Determine the [X, Y] coordinate at the center of the cell enclosing the given text.  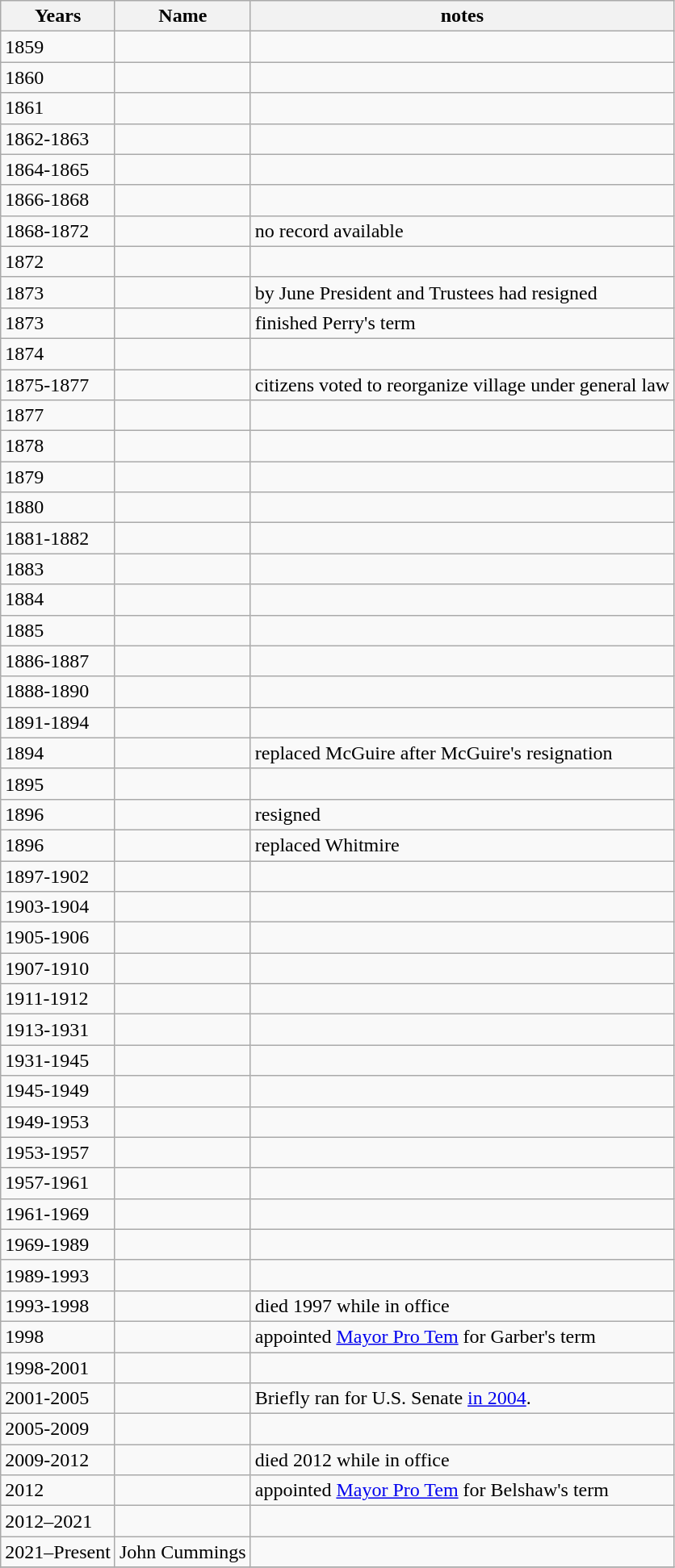
1993-1998 [58, 1306]
Name [182, 16]
2001-2005 [58, 1399]
replaced Whitmire [462, 845]
no record available [462, 231]
1860 [58, 77]
resigned [462, 814]
1880 [58, 508]
1998 [58, 1336]
1907-1910 [58, 968]
appointed Mayor Pro Tem for Belshaw's term [462, 1491]
1861 [58, 108]
1969-1989 [58, 1244]
1877 [58, 416]
1998-2001 [58, 1368]
Briefly ran for U.S. Senate in 2004. [462, 1399]
1875-1877 [58, 385]
John Cummings [182, 1552]
1872 [58, 261]
1953-1957 [58, 1152]
1949-1953 [58, 1122]
1897-1902 [58, 876]
1961-1969 [58, 1214]
1879 [58, 477]
1864-1865 [58, 169]
finished Perry's term [462, 323]
1881-1882 [58, 538]
1878 [58, 446]
1911-1912 [58, 999]
appointed Mayor Pro Tem for Garber's term [462, 1336]
1868-1872 [58, 231]
1895 [58, 784]
1866-1868 [58, 200]
1874 [58, 353]
1903-1904 [58, 907]
replaced McGuire after McGuire's resignation [462, 753]
1886-1887 [58, 661]
2012–2021 [58, 1521]
1884 [58, 600]
notes [462, 16]
1883 [58, 569]
1989-1993 [58, 1275]
citizens voted to reorganize village under general law [462, 385]
1885 [58, 630]
2012 [58, 1491]
1859 [58, 47]
1913-1931 [58, 1030]
Years [58, 16]
1894 [58, 753]
died 2012 while in office [462, 1460]
1888-1890 [58, 692]
by June President and Trustees had resigned [462, 292]
1862-1863 [58, 139]
2005-2009 [58, 1429]
2009-2012 [58, 1460]
1891-1894 [58, 722]
died 1997 while in office [462, 1306]
1957-1961 [58, 1183]
2021–Present [58, 1552]
1931-1945 [58, 1060]
1905-1906 [58, 938]
1945-1949 [58, 1091]
